Capture the cell that displays the provided text and extract its [X, Y] central coordinate. 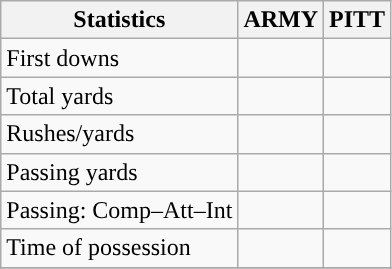
Time of possession [120, 248]
Rushes/yards [120, 134]
Statistics [120, 20]
PITT [358, 20]
First downs [120, 58]
Passing yards [120, 172]
Total yards [120, 96]
Passing: Comp–Att–Int [120, 210]
ARMY [281, 20]
